Locate the cell with the specified text and output its [X, Y] center coordinate. 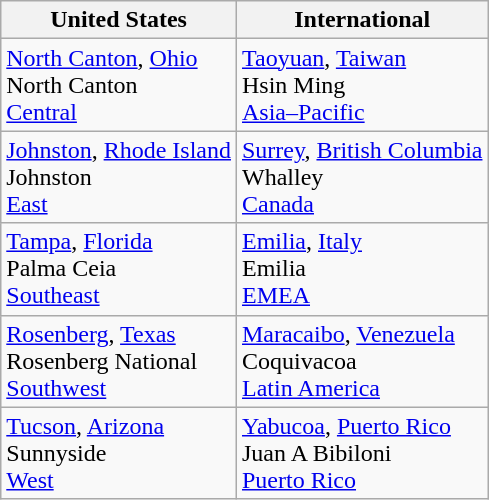
North Canton, Ohio North Canton Central [119, 85]
Rosenberg, Texas Rosenberg National Southwest [119, 361]
Surrey, British Columbia Whalley Canada [362, 177]
Taoyuan, Taiwan Hsin Ming Asia–Pacific [362, 85]
Johnston, Rhode Island Johnston East [119, 177]
Tucson, Arizona SunnysideWest [119, 453]
International [362, 20]
Maracaibo, Venezuela Coquivacoa Latin America [362, 361]
Emilia, Italy Emilia EMEA [362, 269]
Tampa, Florida Palma Ceia Southeast [119, 269]
Yabucoa, Puerto Rico Juan A Bibiloni Puerto Rico [362, 453]
United States [119, 20]
